Capture the cell that displays the provided text and extract its [X, Y] central coordinate. 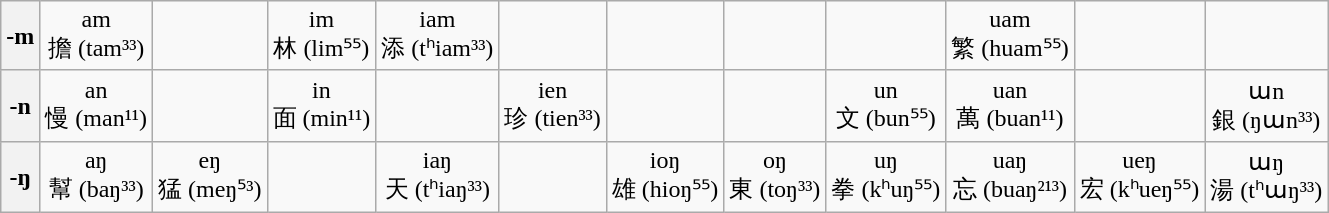
uŋ拳 (kʰuŋ⁵⁵) [886, 176]
eŋ猛 (meŋ⁵³) [210, 176]
un文 (bun⁵⁵) [886, 106]
iaŋ天 (tʰiaŋ³³) [438, 176]
-ŋ [20, 176]
ueŋ宏 (kʰueŋ⁵⁵) [1140, 176]
oŋ東 (toŋ³³) [775, 176]
-n [20, 106]
-m [20, 36]
im林 (lim⁵⁵) [322, 36]
uan萬 (buan¹¹) [1010, 106]
ɯn銀 (ŋɯn³³) [1266, 106]
an慢 (man¹¹) [96, 106]
in面 (min¹¹) [322, 106]
ien珍 (tien³³) [552, 106]
aŋ幫 (baŋ³³) [96, 176]
ioŋ雄 (hioŋ⁵⁵) [665, 176]
iam添 (tʰiam³³) [438, 36]
uaŋ忘 (buaŋ²¹³) [1010, 176]
uam繁 (huam⁵⁵) [1010, 36]
am擔 (tam³³) [96, 36]
ɯŋ湯 (tʰɯŋ³³) [1266, 176]
